Return the [X, Y] coordinate for the center point of the cell that contains the specified text.  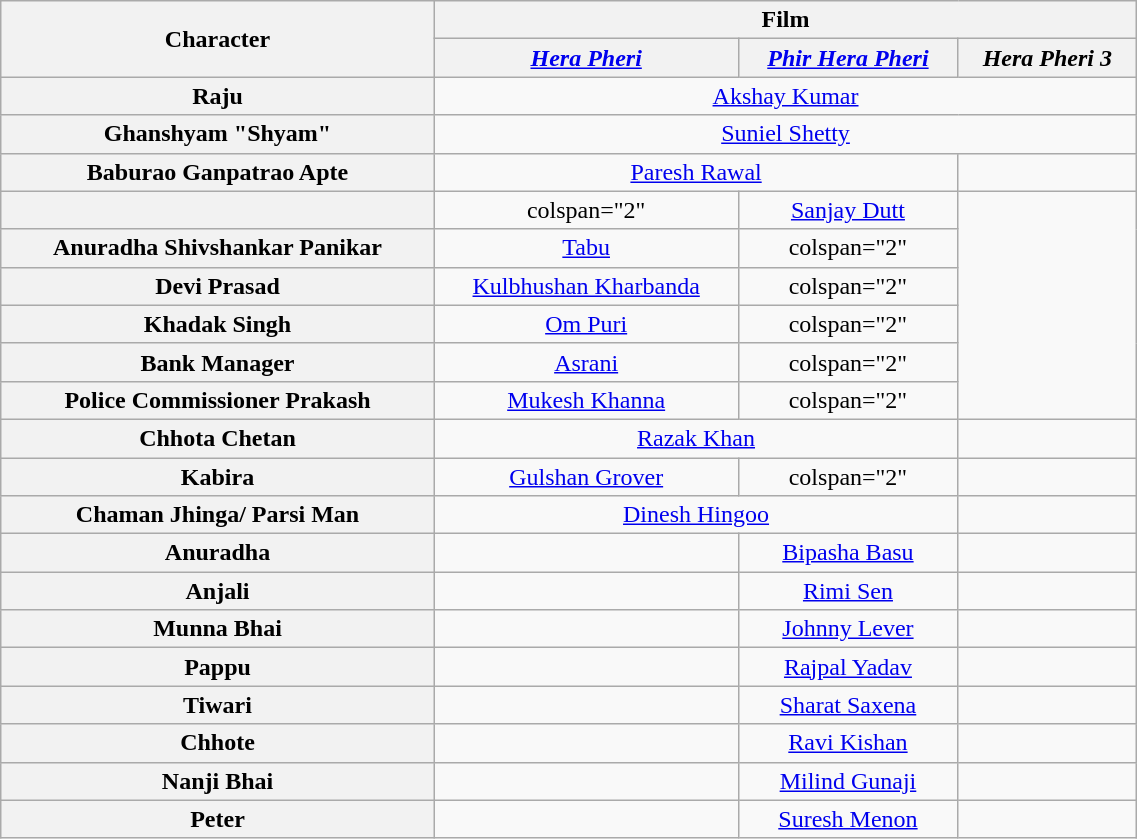
Peter [218, 819]
Bipasha Basu [848, 553]
Hera Pheri 3 [1048, 58]
Om Puri [586, 324]
Phir Hera Pheri [848, 58]
Film [786, 20]
Tabu [586, 248]
Rajpal Yadav [848, 667]
Johnny Lever [848, 629]
Sanjay Dutt [848, 210]
Sharat Saxena [848, 705]
Bank Manager [218, 362]
Kulbhushan Kharbanda [586, 286]
Hera Pheri [586, 58]
Anuradha [218, 553]
Anuradha Shivshankar Panikar [218, 248]
Raju [218, 96]
Gulshan Grover [586, 477]
Chaman Jhinga/ Parsi Man [218, 515]
Khadak Singh [218, 324]
Devi Prasad [218, 286]
Milind Gunaji [848, 781]
Suniel Shetty [786, 134]
Police Commissioner Prakash [218, 400]
Tiwari [218, 705]
Paresh Rawal [696, 172]
Suresh Menon [848, 819]
Ravi Kishan [848, 743]
Kabira [218, 477]
Rimi Sen [848, 591]
Anjali [218, 591]
Chhote [218, 743]
Ghanshyam "Shyam" [218, 134]
Asrani [586, 362]
Nanji Bhai [218, 781]
Pappu [218, 667]
Baburao Ganpatrao Apte [218, 172]
Razak Khan [696, 438]
Dinesh Hingoo [696, 515]
Munna Bhai [218, 629]
Chhota Chetan [218, 438]
Character [218, 39]
Akshay Kumar [786, 96]
Mukesh Khanna [586, 400]
